Determine the (X, Y) coordinate at the center of the cell enclosing the given text.  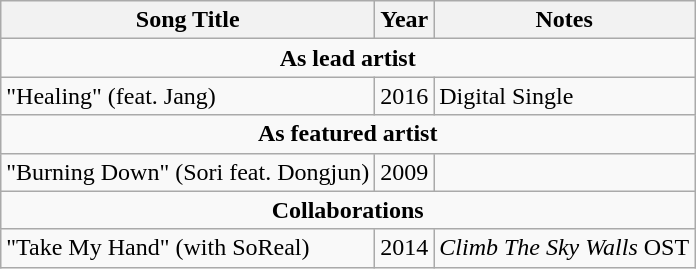
"Burning Down" (Sori feat. Dongjun) (188, 172)
"Healing" (feat. Jang) (188, 96)
Notes (564, 20)
Climb The Sky Walls OST (564, 248)
2014 (404, 248)
2016 (404, 96)
Year (404, 20)
"Take My Hand" (with SoReal) (188, 248)
As featured artist (348, 134)
Song Title (188, 20)
As lead artist (348, 58)
2009 (404, 172)
Digital Single (564, 96)
Collaborations (348, 210)
